Find where the given text appears and provide that cell's center as [x, y] coordinate. 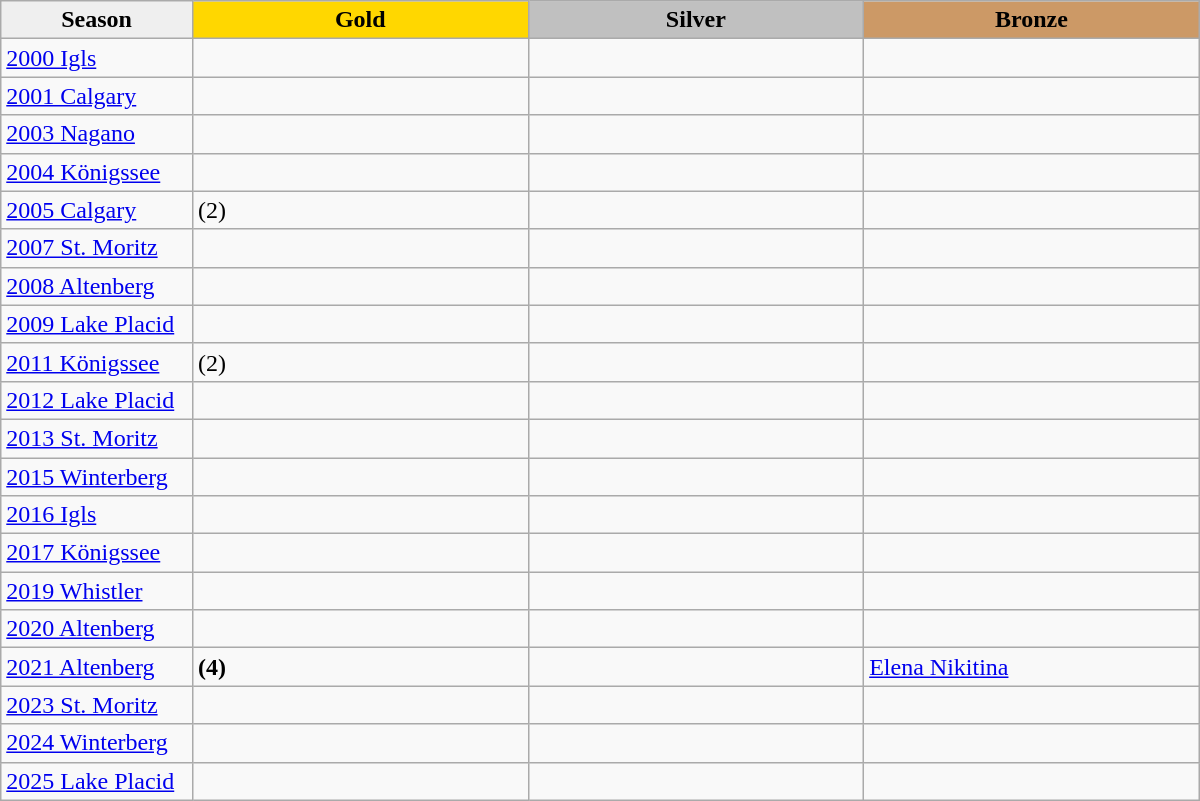
2024 Winterberg [97, 743]
2013 St. Moritz [97, 438]
2007 St. Moritz [97, 248]
2011 Königssee [97, 362]
2004 Königssee [97, 172]
2005 Calgary [97, 210]
Season [97, 20]
2019 Whistler [97, 591]
2017 Königssee [97, 553]
2023 St. Moritz [97, 705]
2009 Lake Placid [97, 324]
Gold [360, 20]
2016 Igls [97, 515]
2008 Altenberg [97, 286]
2001 Calgary [97, 96]
2015 Winterberg [97, 477]
2020 Altenberg [97, 629]
Silver [696, 20]
(4) [360, 667]
2021 Altenberg [97, 667]
Elena Nikitina [1032, 667]
2003 Nagano [97, 134]
2012 Lake Placid [97, 400]
2000 Igls [97, 58]
2025 Lake Placid [97, 781]
Bronze [1032, 20]
